Output the [x, y] coordinate of the center of the cell containing the given text.  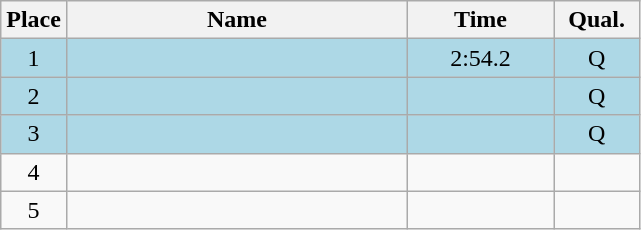
1 [34, 58]
Name [236, 20]
Place [34, 20]
Qual. [597, 20]
2 [34, 96]
5 [34, 210]
4 [34, 172]
2:54.2 [481, 58]
Time [481, 20]
3 [34, 134]
